Capture the cell that displays the provided text and extract its (X, Y) central coordinate. 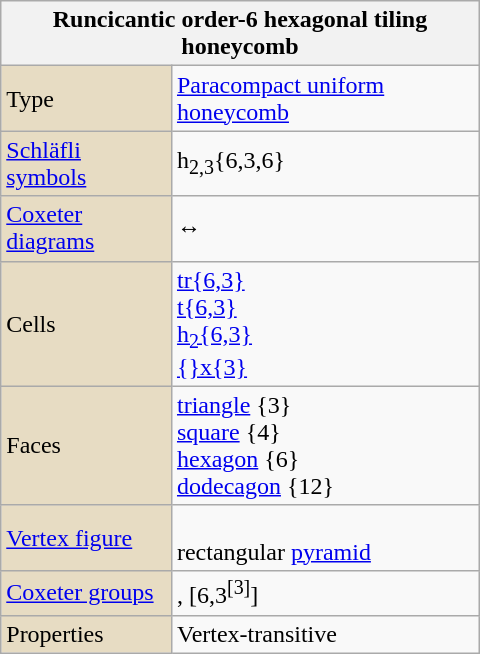
Properties (86, 634)
Vertex figure (86, 538)
triangle {3}square {4}hexagon {6}dodecagon {12} (325, 446)
, [6,3[3]] (325, 592)
Schläfli symbols (86, 164)
Coxeter diagrams (86, 228)
h2,3{6,3,6} (325, 164)
Faces (86, 446)
Paracompact uniform honeycomb (325, 98)
Vertex-transitive (325, 634)
rectangular pyramid (325, 538)
Coxeter groups (86, 592)
Type (86, 98)
Runcicantic order-6 hexagonal tiling honeycomb (240, 34)
↔ (325, 228)
tr{6,3} t{6,3} h2{6,3} {}x{3} (325, 324)
Cells (86, 324)
